Find where the given text appears and provide that cell's center as (X, Y) coordinate. 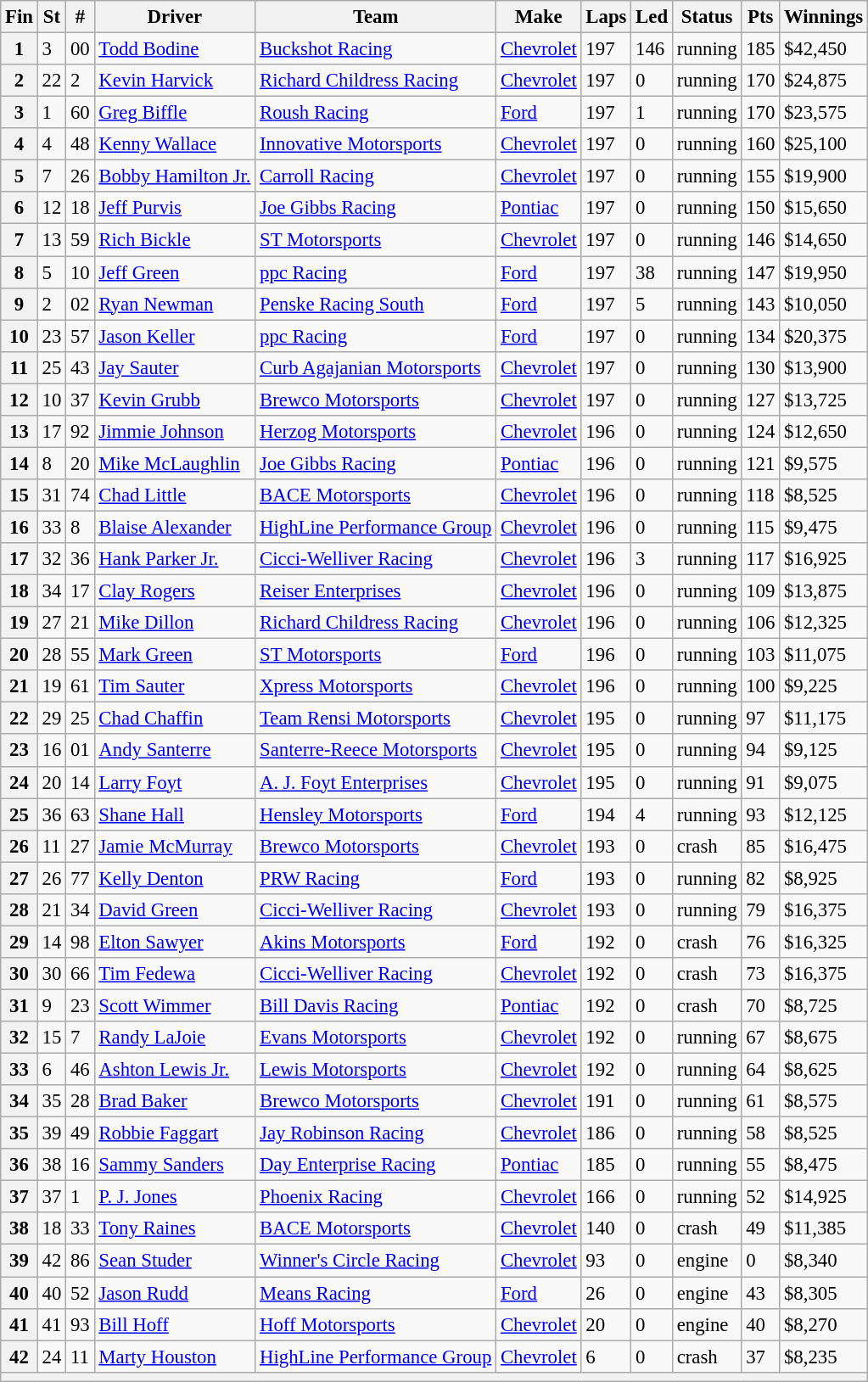
Status (706, 17)
$16,325 (824, 942)
Innovative Motorsports (376, 144)
98 (80, 942)
76 (760, 942)
106 (760, 623)
Jimmie Johnson (175, 432)
109 (760, 591)
150 (760, 208)
01 (80, 751)
Chad Chaffin (175, 719)
$11,075 (824, 655)
Bill Davis Racing (376, 1005)
Ashton Lewis Jr. (175, 1070)
86 (80, 1261)
Team Rensi Motorsports (376, 719)
67 (760, 1038)
194 (606, 814)
Robbie Faggart (175, 1133)
Jason Keller (175, 336)
48 (80, 144)
Sammy Sanders (175, 1165)
Chad Little (175, 495)
$25,100 (824, 144)
Jason Rudd (175, 1293)
Scott Wimmer (175, 1005)
Buckshot Racing (376, 49)
Hank Parker Jr. (175, 559)
117 (760, 559)
Means Racing (376, 1293)
92 (80, 432)
Akins Motorsports (376, 942)
Lewis Motorsports (376, 1070)
David Green (175, 910)
Xpress Motorsports (376, 686)
58 (760, 1133)
Hoff Motorsports (376, 1324)
$8,575 (824, 1101)
Curb Agajanian Motorsports (376, 367)
Greg Biffle (175, 113)
$8,305 (824, 1293)
Winnings (824, 17)
100 (760, 686)
$9,125 (824, 751)
$8,925 (824, 878)
Blaise Alexander (175, 527)
# (80, 17)
Mike McLaughlin (175, 463)
73 (760, 974)
Carroll Racing (376, 176)
94 (760, 751)
$14,925 (824, 1197)
P. J. Jones (175, 1197)
Tim Fedewa (175, 974)
A. J. Foyt Enterprises (376, 782)
$16,925 (824, 559)
Pts (760, 17)
Mark Green (175, 655)
$15,650 (824, 208)
121 (760, 463)
Day Enterprise Racing (376, 1165)
Laps (606, 17)
$19,950 (824, 272)
Hensley Motorsports (376, 814)
134 (760, 336)
Reiser Enterprises (376, 591)
186 (606, 1133)
160 (760, 144)
Bobby Hamilton Jr. (175, 176)
$8,270 (824, 1324)
191 (606, 1101)
Roush Racing (376, 113)
70 (760, 1005)
Jamie McMurray (175, 846)
130 (760, 367)
Andy Santerre (175, 751)
$8,675 (824, 1038)
Marty Houston (175, 1357)
$24,875 (824, 81)
$8,725 (824, 1005)
Driver (175, 17)
Penske Racing South (376, 304)
$19,900 (824, 176)
143 (760, 304)
$11,175 (824, 719)
00 (80, 49)
$14,650 (824, 240)
91 (760, 782)
$9,575 (824, 463)
140 (606, 1229)
Shane Hall (175, 814)
$20,375 (824, 336)
118 (760, 495)
127 (760, 400)
77 (80, 878)
$42,450 (824, 49)
$16,475 (824, 846)
79 (760, 910)
Make (539, 17)
Fin (20, 17)
57 (80, 336)
Elton Sawyer (175, 942)
02 (80, 304)
PRW Racing (376, 878)
Kelly Denton (175, 878)
$9,475 (824, 527)
Brad Baker (175, 1101)
74 (80, 495)
$23,575 (824, 113)
124 (760, 432)
$8,475 (824, 1165)
Rich Bickle (175, 240)
$8,235 (824, 1357)
64 (760, 1070)
Jeff Green (175, 272)
166 (606, 1197)
$12,325 (824, 623)
St (51, 17)
Bill Hoff (175, 1324)
Mike Dillon (175, 623)
$9,225 (824, 686)
$10,050 (824, 304)
147 (760, 272)
Team (376, 17)
Jay Sauter (175, 367)
$13,725 (824, 400)
Herzog Motorsports (376, 432)
82 (760, 878)
Led (652, 17)
$13,900 (824, 367)
115 (760, 527)
$11,385 (824, 1229)
$8,340 (824, 1261)
$12,125 (824, 814)
Kenny Wallace (175, 144)
60 (80, 113)
Evans Motorsports (376, 1038)
$13,875 (824, 591)
Larry Foyt (175, 782)
97 (760, 719)
Tim Sauter (175, 686)
63 (80, 814)
59 (80, 240)
Randy LaJoie (175, 1038)
66 (80, 974)
Kevin Grubb (175, 400)
85 (760, 846)
46 (80, 1070)
$8,625 (824, 1070)
$9,075 (824, 782)
Santerre-Reece Motorsports (376, 751)
Phoenix Racing (376, 1197)
Todd Bodine (175, 49)
103 (760, 655)
Jeff Purvis (175, 208)
Ryan Newman (175, 304)
Jay Robinson Racing (376, 1133)
Clay Rogers (175, 591)
Sean Studer (175, 1261)
$12,650 (824, 432)
Kevin Harvick (175, 81)
Winner's Circle Racing (376, 1261)
155 (760, 176)
Tony Raines (175, 1229)
